Locate the cell with the specified text and output its (x, y) center coordinate. 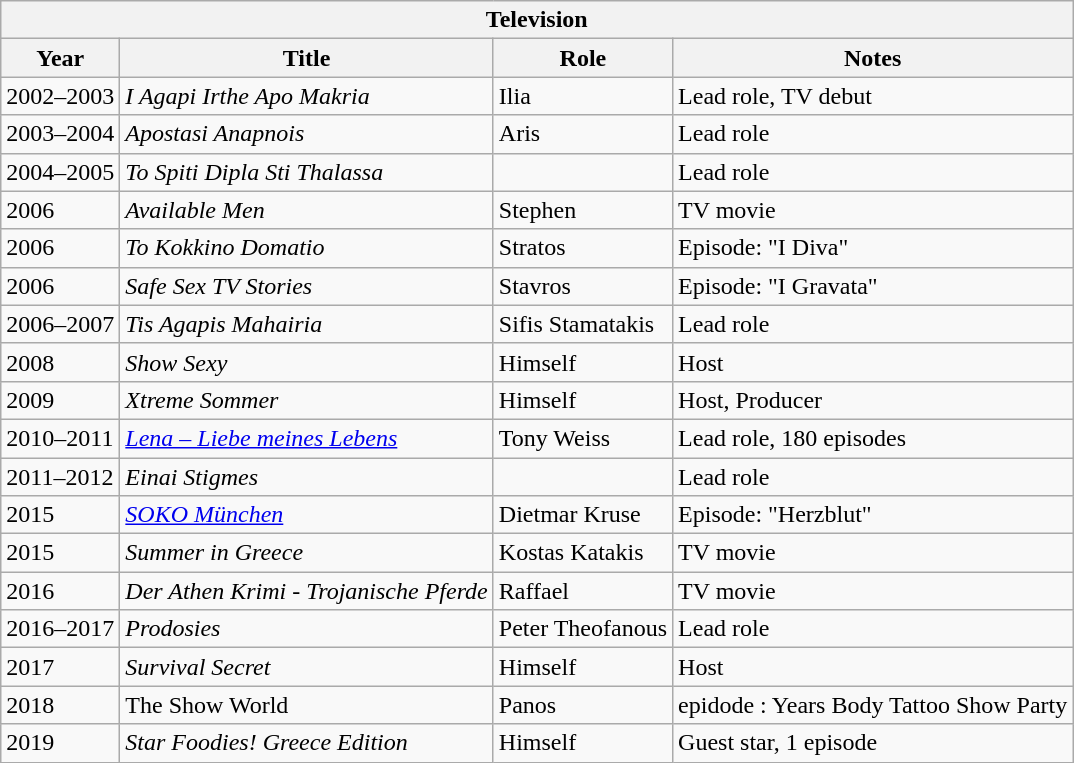
epidode : Years Body Tattoo Show Party (873, 705)
2008 (60, 362)
Einai Stigmes (306, 477)
Title (306, 58)
Panos (582, 705)
Host, Producer (873, 400)
Kostas Katakis (582, 553)
Stephen (582, 210)
Apostasi Anapnois (306, 134)
The Show World (306, 705)
Episode: "Herzblut" (873, 515)
Dietmar Kruse (582, 515)
Star Foodies! Greece Edition (306, 743)
Xtreme Sommer (306, 400)
Sifis Stamatakis (582, 324)
Der Athen Krimi - Trojanische Pferde (306, 591)
2018 (60, 705)
Show Sexy (306, 362)
SOKO München (306, 515)
Notes (873, 58)
2010–2011 (60, 438)
Prodosies (306, 629)
To Spiti Dipla Sti Thalassa (306, 172)
Lead role, 180 episodes (873, 438)
Episode: "I Diva" (873, 248)
Available Men (306, 210)
Tony Weiss (582, 438)
2002–2003 (60, 96)
Stratos (582, 248)
Year (60, 58)
To Kokkino Domatio (306, 248)
Aris (582, 134)
I Agapi Irthe Apo Makria (306, 96)
Guest star, 1 episode (873, 743)
2004–2005 (60, 172)
Peter Theofanous (582, 629)
Stavros (582, 286)
Tis Agapis Mahairia (306, 324)
Ilia (582, 96)
2017 (60, 667)
Raffael (582, 591)
2016 (60, 591)
Lead role, TV debut (873, 96)
2016–2017 (60, 629)
Lena – Liebe meines Lebens (306, 438)
2003–2004 (60, 134)
Episode: "I Gravata" (873, 286)
Television (537, 20)
Role (582, 58)
Survival Secret (306, 667)
Summer in Greece (306, 553)
2019 (60, 743)
Safe Sex TV Stories (306, 286)
2009 (60, 400)
2006–2007 (60, 324)
2011–2012 (60, 477)
